Determine the (X, Y) coordinate at the center of the cell enclosing the given text.  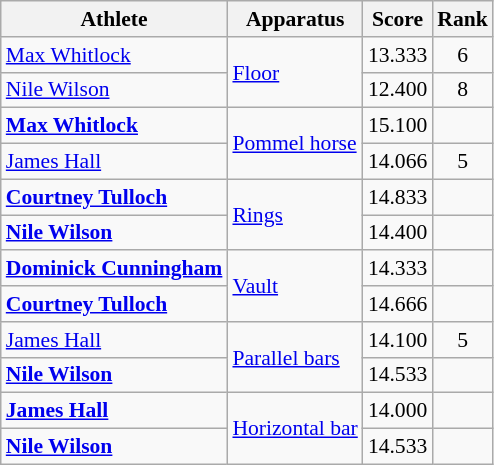
8 (462, 90)
14.333 (398, 269)
Horizontal bar (294, 428)
14.400 (398, 233)
Athlete (114, 19)
14.066 (398, 162)
14.833 (398, 197)
15.100 (398, 126)
6 (462, 55)
Dominick Cunningham (114, 269)
Vault (294, 286)
Floor (294, 72)
Rank (462, 19)
14.100 (398, 340)
13.333 (398, 55)
14.000 (398, 411)
Pommel horse (294, 144)
12.400 (398, 90)
Parallel bars (294, 358)
Score (398, 19)
Rings (294, 214)
14.666 (398, 304)
Apparatus (294, 19)
